Pinpoint the cell where the given text exists, returning its [X, Y] midpoint coordinate. 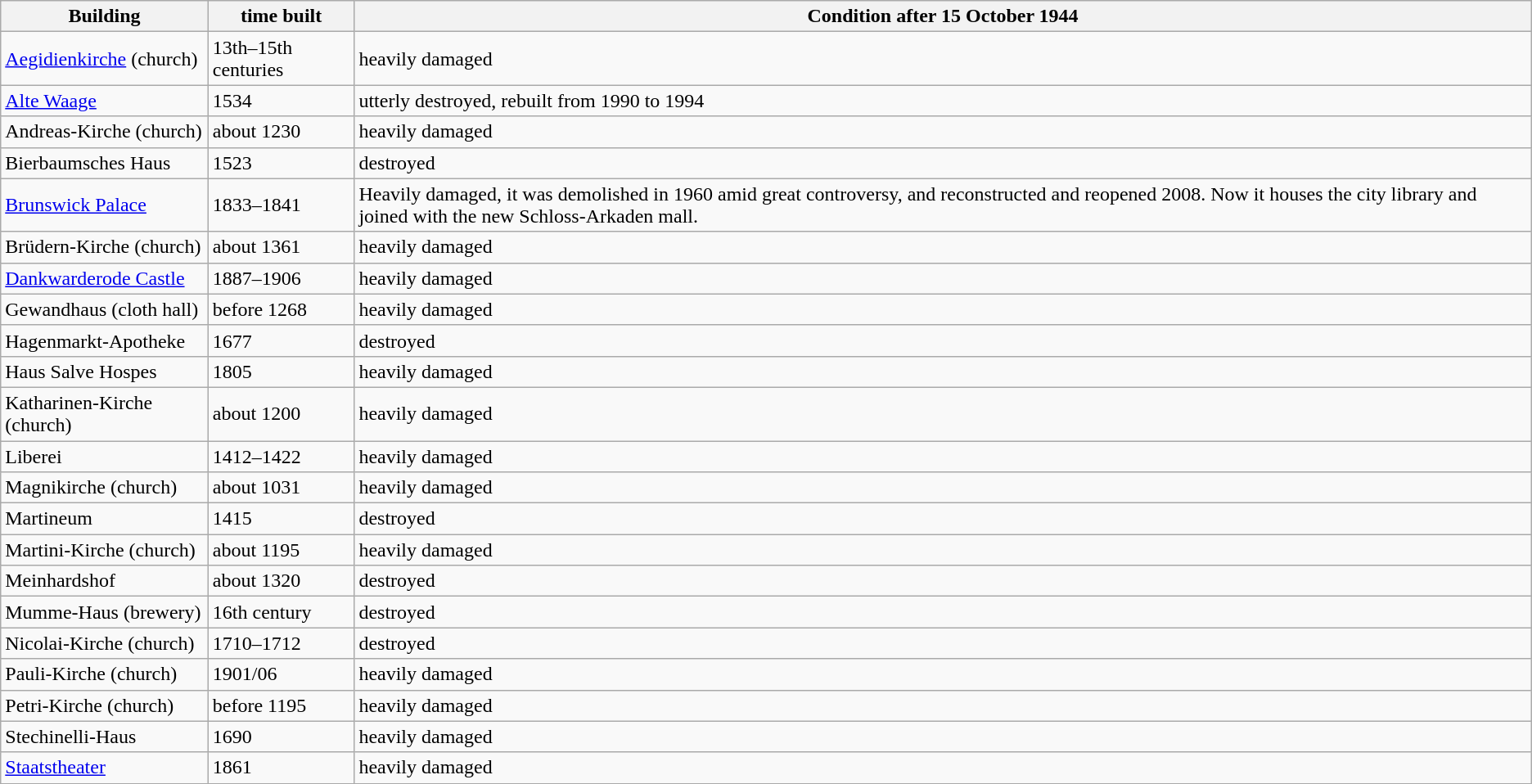
1412–1422 [282, 456]
Alte Waage [105, 101]
before 1195 [282, 705]
1690 [282, 737]
Dankwarderode Castle [105, 278]
Magnikirche (church) [105, 488]
Haus Salve Hospes [105, 372]
Brüdern-Kirche (church) [105, 247]
Building [105, 16]
Brunswick Palace [105, 205]
Bierbaumsches Haus [105, 163]
1677 [282, 340]
Katharinen-Kirche (church) [105, 414]
1523 [282, 163]
about 1320 [282, 581]
Meinhardshof [105, 581]
about 1361 [282, 247]
Nicolai-Kirche (church) [105, 643]
1805 [282, 372]
utterly destroyed, rebuilt from 1990 to 1994 [943, 101]
1534 [282, 101]
Staatstheater [105, 768]
Gewandhaus (cloth hall) [105, 309]
Pauli-Kirche (church) [105, 674]
1901/06 [282, 674]
Stechinelli-Haus [105, 737]
Petri-Kirche (church) [105, 705]
1833–1841 [282, 205]
Andreas-Kirche (church) [105, 132]
before 1268 [282, 309]
about 1200 [282, 414]
13th–15th centuries [282, 59]
about 1230 [282, 132]
1415 [282, 519]
Condition after 15 October 1944 [943, 16]
1861 [282, 768]
Liberei [105, 456]
time built [282, 16]
16th century [282, 612]
about 1031 [282, 488]
Aegidienkirche (church) [105, 59]
Martini-Kirche (church) [105, 550]
Mumme-Haus (brewery) [105, 612]
1887–1906 [282, 278]
about 1195 [282, 550]
1710–1712 [282, 643]
Hagenmarkt-Apotheke [105, 340]
Martineum [105, 519]
